From the cell containing the given text, extract its center point as (x, y) coordinate. 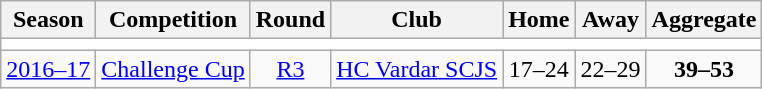
2016–17 (48, 69)
Competition (173, 20)
22–29 (610, 69)
39–53 (704, 69)
Home (539, 20)
HC Vardar SCJS (417, 69)
17–24 (539, 69)
Aggregate (704, 20)
Round (290, 20)
Away (610, 20)
R3 (290, 69)
Challenge Cup (173, 69)
Club (417, 20)
Season (48, 20)
